Capture the cell that displays the provided text and extract its (X, Y) central coordinate. 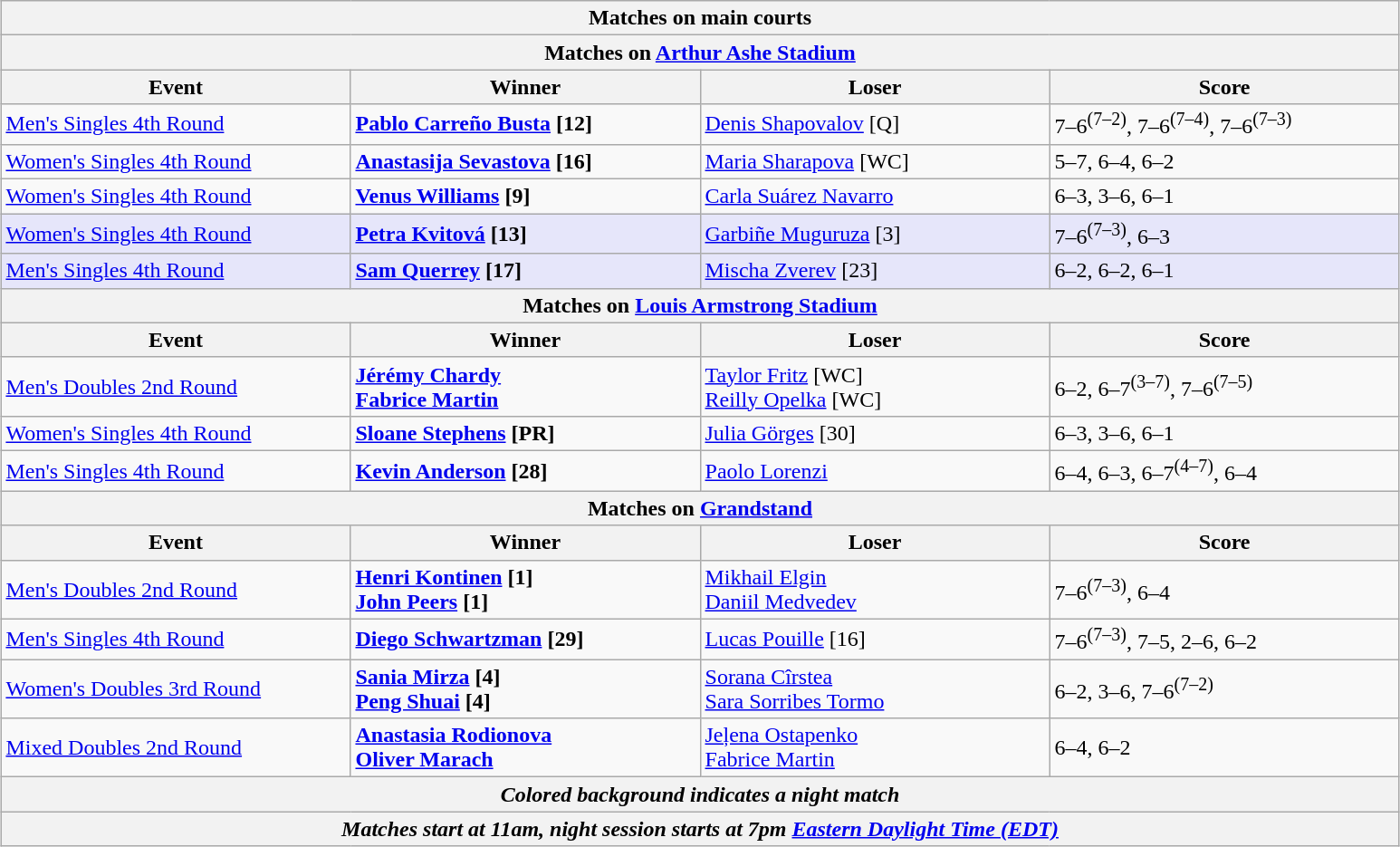
Sloane Stephens [PR] (525, 433)
Matches on Arthur Ashe Stadium (700, 53)
Garbiñe Muguruza [3] (875, 234)
Matches on Grandstand (700, 508)
Anastasia Rodionova Oliver Marach (525, 748)
Venus Williams [9] (525, 197)
Carla Suárez Navarro (875, 197)
Matches on Louis Armstrong Stadium (700, 305)
Maria Sharapova [WC] (875, 161)
Sania Mirza [4] Peng Shuai [4] (525, 688)
6–4, 6–2 (1224, 748)
Diego Schwartzman [29] (525, 640)
7–6(7–3), 6–4 (1224, 589)
Matches start at 11am, night session starts at 7pm Eastern Daylight Time (EDT) (700, 829)
6–2, 3–6, 7–6(7–2) (1224, 688)
Matches on main courts (700, 18)
Paolo Lorenzi (875, 471)
6–4, 6–3, 6–7(4–7), 6–4 (1224, 471)
Kevin Anderson [28] (525, 471)
Mischa Zverev [23] (875, 271)
Lucas Pouille [16] (875, 640)
6–2, 6–2, 6–1 (1224, 271)
7–6(7–2), 7–6(7–4), 7–6(7–3) (1224, 125)
Jérémy Chardy Fabrice Martin (525, 386)
Petra Kvitová [13] (525, 234)
Henri Kontinen [1] John Peers [1] (525, 589)
7–6(7–3), 6–3 (1224, 234)
7–6(7–3), 7–5, 2–6, 6–2 (1224, 640)
Mikhail Elgin Daniil Medvedev (875, 589)
Colored background indicates a night match (700, 794)
Julia Görges [30] (875, 433)
Mixed Doubles 2nd Round (176, 748)
Sorana Cîrstea Sara Sorribes Tormo (875, 688)
6–2, 6–7(3–7), 7–6(7–5) (1224, 386)
Jeļena Ostapenko Fabrice Martin (875, 748)
Taylor Fritz [WC] Reilly Opelka [WC] (875, 386)
Denis Shapovalov [Q] (875, 125)
Women's Doubles 3rd Round (176, 688)
Pablo Carreño Busta [12] (525, 125)
5–7, 6–4, 6–2 (1224, 161)
Anastasija Sevastova [16] (525, 161)
Sam Querrey [17] (525, 271)
